Extract the [X, Y] coordinate from the center of the cell holding the provided text.  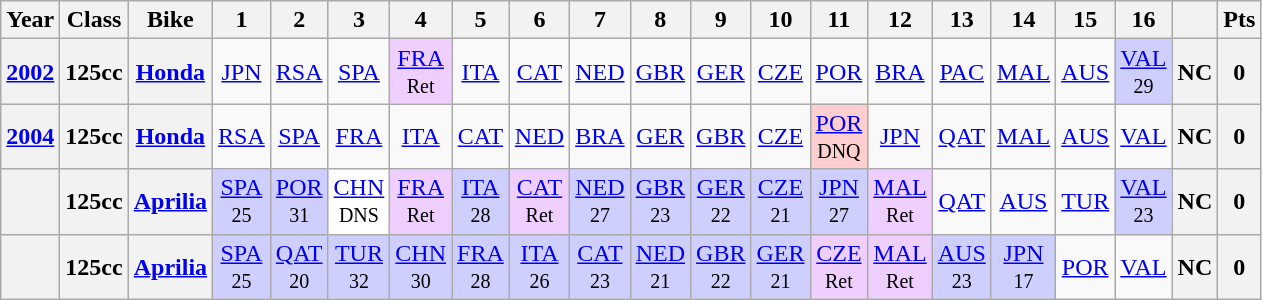
Pts [1240, 20]
11 [839, 20]
GER22 [721, 202]
16 [1144, 20]
4 [421, 20]
VAL29 [1144, 72]
CAT23 [600, 266]
ITA26 [539, 266]
CZE21 [780, 202]
8 [660, 20]
15 [1086, 20]
7 [600, 20]
VAL23 [1144, 202]
Class [94, 20]
TUR32 [359, 266]
GBR23 [660, 202]
Year [30, 20]
CHNDNS [359, 202]
2002 [30, 72]
1 [242, 20]
CATRet [539, 202]
2004 [30, 136]
NED27 [600, 202]
GER21 [780, 266]
5 [481, 20]
AUS23 [962, 266]
QAT20 [299, 266]
JPN27 [839, 202]
PORDNQ [839, 136]
CZERet [839, 266]
NED21 [660, 266]
2 [299, 20]
Bike [170, 20]
PAC [962, 72]
JPN17 [1023, 266]
10 [780, 20]
CHN30 [421, 266]
6 [539, 20]
TUR [1086, 202]
9 [721, 20]
ITA28 [481, 202]
GBR22 [721, 266]
12 [900, 20]
FRA [359, 136]
14 [1023, 20]
FRA28 [481, 266]
13 [962, 20]
POR31 [299, 202]
3 [359, 20]
